Identify which cell holds the provided text, then report its [X, Y] central coordinate. 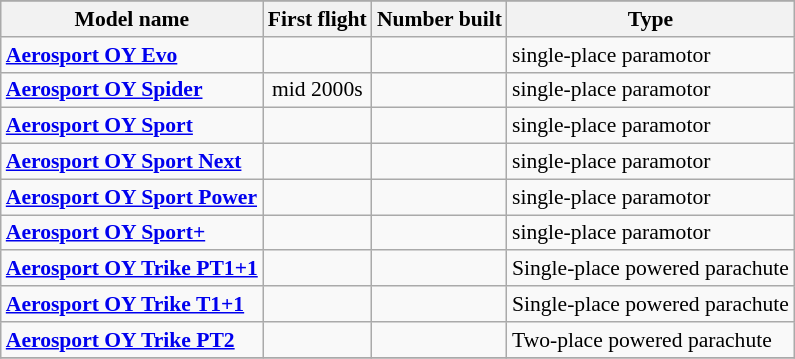
Number built [440, 19]
Aerosport OY Sport+ [132, 233]
Two-place powered parachute [650, 340]
Model name [132, 19]
Aerosport OY Trike T1+1 [132, 304]
Aerosport OY Trike PT2 [132, 340]
Aerosport OY Evo [132, 55]
Aerosport OY Trike PT1+1 [132, 269]
Aerosport OY Spider [132, 90]
First flight [318, 19]
Aerosport OY Sport [132, 126]
Type [650, 19]
mid 2000s [318, 90]
Aerosport OY Sport Next [132, 162]
Aerosport OY Sport Power [132, 197]
